For the text-containing cell, return its midpoint in [X, Y] coordinate format. 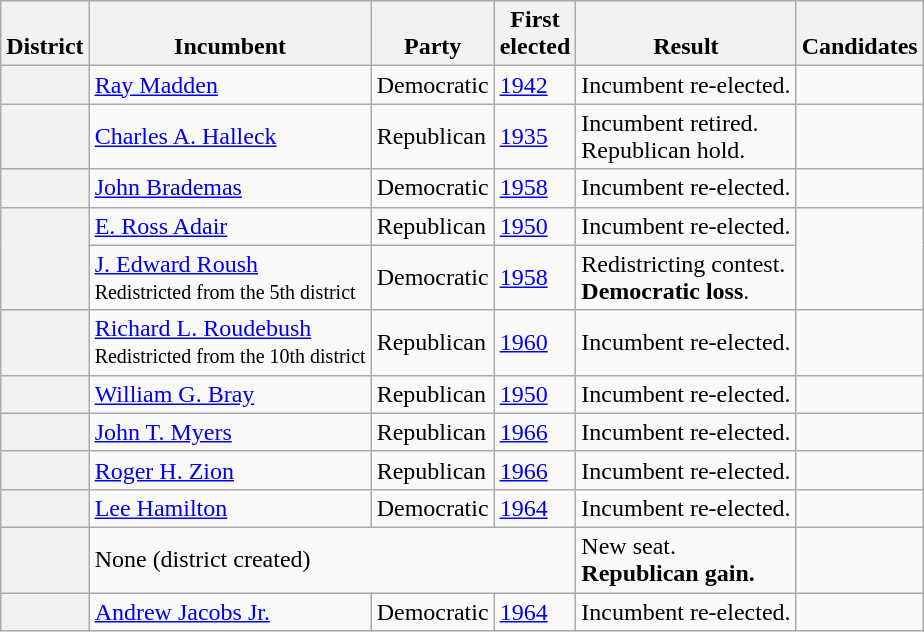
1942 [535, 85]
Roger H. Zion [230, 470]
1935 [535, 136]
Party [432, 34]
William G. Bray [230, 394]
Lee Hamilton [230, 508]
Charles A. Halleck [230, 136]
Firstelected [535, 34]
Andrew Jacobs Jr. [230, 611]
None (district created) [332, 560]
Richard L. RoudebushRedistricted from the 10th district [230, 342]
Result [686, 34]
John Brademas [230, 188]
New seat.Republican gain. [686, 560]
Incumbent retired.Republican hold. [686, 136]
Incumbent [230, 34]
Ray Madden [230, 85]
Redistricting contest.Democratic loss. [686, 278]
J. Edward RoushRedistricted from the 5th district [230, 278]
E. Ross Adair [230, 226]
Candidates [860, 34]
1960 [535, 342]
District [45, 34]
John T. Myers [230, 432]
